Extract the [x, y] coordinate from the center of the cell holding the provided text.  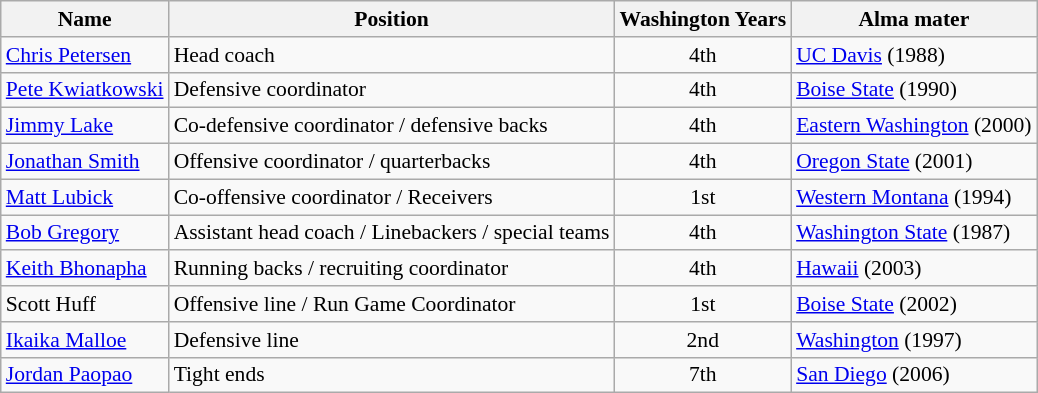
Matt Lubick [85, 197]
Western Montana (1994) [914, 197]
Keith Bhonapha [85, 269]
Head coach [392, 55]
Hawaii (2003) [914, 269]
7th [702, 375]
Jordan Paopao [85, 375]
Eastern Washington (2000) [914, 126]
Ikaika Malloe [85, 340]
Oregon State (2001) [914, 162]
Offensive coordinator / quarterbacks [392, 162]
Chris Petersen [85, 55]
Boise State (1990) [914, 90]
Washington State (1987) [914, 233]
Boise State (2002) [914, 304]
San Diego (2006) [914, 375]
UC Davis (1988) [914, 55]
Name [85, 19]
Tight ends [392, 375]
Washington Years [702, 19]
Co-defensive coordinator / defensive backs [392, 126]
Bob Gregory [85, 233]
Washington (1997) [914, 340]
Offensive line / Run Game Coordinator [392, 304]
Defensive coordinator [392, 90]
Jimmy Lake [85, 126]
Assistant head coach / Linebackers / special teams [392, 233]
Defensive line [392, 340]
2nd [702, 340]
Position [392, 19]
Running backs / recruiting coordinator [392, 269]
Alma mater [914, 19]
Scott Huff [85, 304]
Jonathan Smith [85, 162]
Co-offensive coordinator / Receivers [392, 197]
Pete Kwiatkowski [85, 90]
